Scan for the cell matching the given text and deliver its (x, y) coordinate at center. 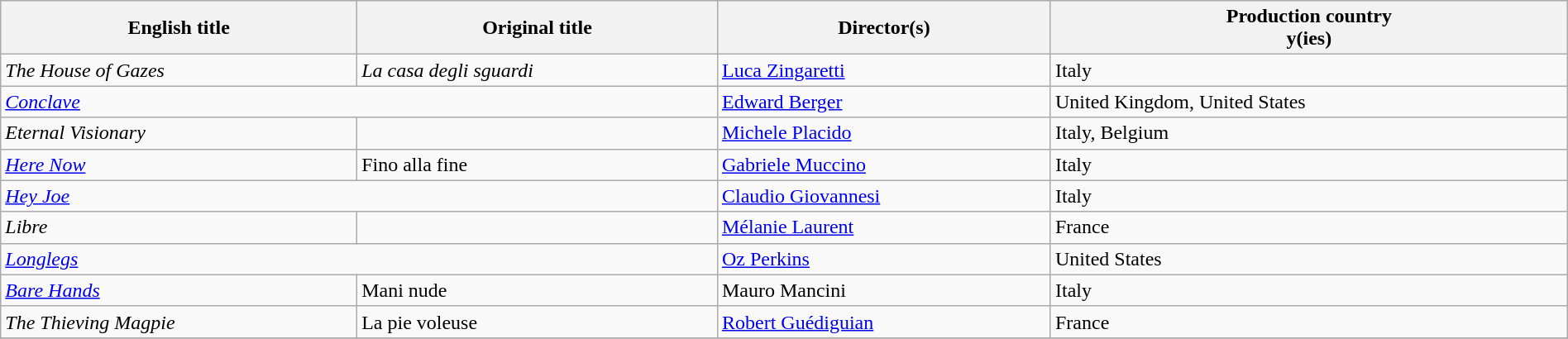
The House of Gazes (179, 70)
Mauro Mancini (883, 290)
Longlegs (359, 259)
United Kingdom, United States (1308, 102)
Mélanie Laurent (883, 227)
Oz Perkins (883, 259)
Here Now (179, 165)
Claudio Giovannesi (883, 196)
Eternal Visionary (179, 133)
Robert Guédiguian (883, 322)
Hey Joe (359, 196)
Edward Berger (883, 102)
Italy, Belgium (1308, 133)
Original title (538, 28)
Production countryy(ies) (1308, 28)
Mani nude (538, 290)
Bare Hands (179, 290)
La pie voleuse (538, 322)
Libre (179, 227)
Fino alla fine (538, 165)
Director(s) (883, 28)
Michele Placido (883, 133)
United States (1308, 259)
La casa degli sguardi (538, 70)
Luca Zingaretti (883, 70)
English title (179, 28)
Conclave (359, 102)
The Thieving Magpie (179, 322)
Gabriele Muccino (883, 165)
